Capture the cell that displays the provided text and extract its [x, y] central coordinate. 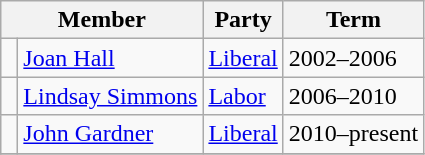
2006–2010 [353, 96]
Labor [243, 96]
Member [102, 20]
Term [353, 20]
Party [243, 20]
John Gardner [110, 134]
Joan Hall [110, 58]
2002–2006 [353, 58]
2010–present [353, 134]
Lindsay Simmons [110, 96]
